Capture the cell that displays the provided text and extract its [x, y] central coordinate. 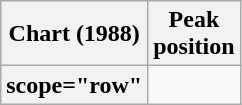
scope="row" [74, 85]
Chart (1988) [74, 34]
Peakposition [194, 34]
